Return the [x, y] coordinate for the center point of the cell that contains the specified text.  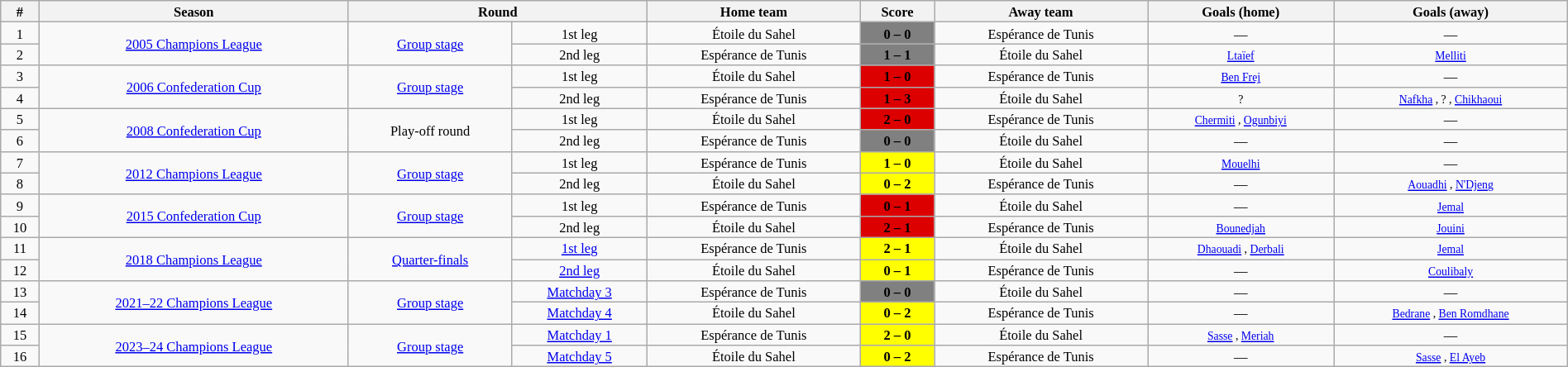
Nafkha , ? , Chikhaoui [1451, 98]
1 [20, 33]
Round [498, 12]
Coulibaly [1451, 270]
10 [20, 226]
5 [20, 119]
2 [20, 55]
Matchday 4 [579, 313]
14 [20, 313]
# [20, 12]
9 [20, 205]
2021–22 Champions League [194, 303]
2012 Champions League [194, 173]
Aouadhi , N'Djeng [1451, 183]
16 [20, 356]
? [1241, 98]
11 [20, 248]
Matchday 3 [579, 292]
Score [896, 12]
6 [20, 141]
Melliti [1451, 55]
2015 Confederation Cup [194, 216]
Jouini [1451, 226]
3 [20, 76]
Ben Frej [1241, 76]
Ltaïef [1241, 55]
Quarter-finals [430, 259]
2023–24 Champions League [194, 346]
Season [194, 12]
Matchday 5 [579, 356]
1 – 1 [896, 55]
Goals (away) [1451, 12]
Play-off round [430, 130]
15 [20, 335]
2005 Champions League [194, 44]
Sasse , Meriah [1241, 335]
Bounedjah [1241, 226]
Dhaouadi , Derbali [1241, 248]
Home team [753, 12]
Bedrane , Ben Romdhane [1451, 313]
Sasse , El Ayeb [1451, 356]
1 – 3 [896, 98]
Chermiti , Ogunbiyi [1241, 119]
Away team [1041, 12]
Goals (home) [1241, 12]
8 [20, 183]
4 [20, 98]
2008 Confederation Cup [194, 130]
2018 Champions League [194, 259]
7 [20, 162]
2006 Confederation Cup [194, 87]
Matchday 1 [579, 335]
12 [20, 270]
Mouelhi [1241, 162]
13 [20, 292]
